Identify which cell holds the provided text, then report its [X, Y] central coordinate. 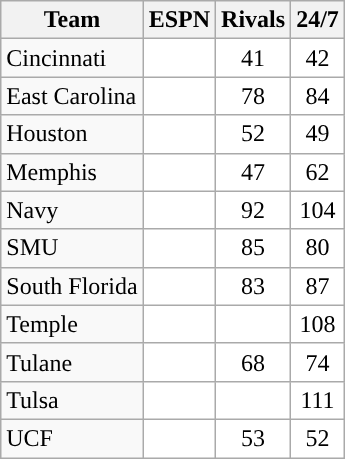
49 [318, 134]
Houston [72, 134]
53 [254, 438]
East Carolina [72, 96]
80 [318, 248]
78 [254, 96]
Rivals [254, 20]
83 [254, 286]
92 [254, 210]
74 [318, 362]
47 [254, 172]
Team [72, 20]
41 [254, 58]
84 [318, 96]
ESPN [179, 20]
Tulsa [72, 400]
108 [318, 324]
85 [254, 248]
87 [318, 286]
SMU [72, 248]
Navy [72, 210]
62 [318, 172]
68 [254, 362]
Memphis [72, 172]
South Florida [72, 286]
UCF [72, 438]
111 [318, 400]
Cincinnati [72, 58]
Tulane [72, 362]
42 [318, 58]
24/7 [318, 20]
104 [318, 210]
Temple [72, 324]
